Determine the [x, y] coordinate at the center of the cell enclosing the given text.  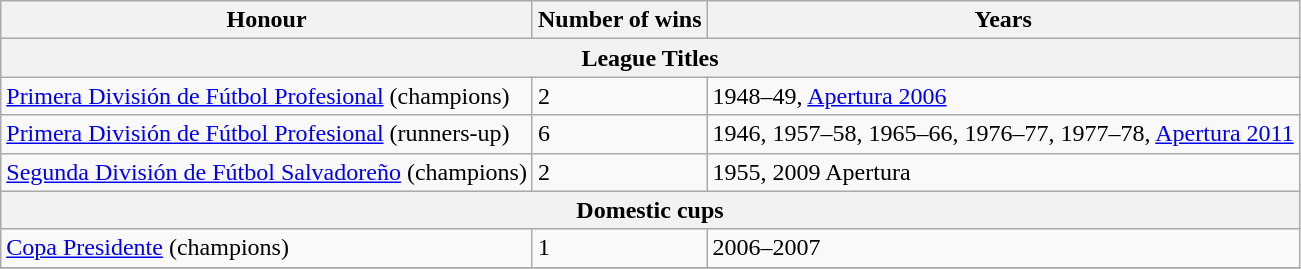
Honour [267, 20]
6 [620, 134]
Primera División de Fútbol Profesional (runners-up) [267, 134]
League Titles [650, 58]
1955, 2009 Apertura [1003, 172]
Segunda División de Fútbol Salvadoreño (champions) [267, 172]
Years [1003, 20]
Copa Presidente (champions) [267, 248]
Primera División de Fútbol Profesional (champions) [267, 96]
1948–49, Apertura 2006 [1003, 96]
2006–2007 [1003, 248]
Number of wins [620, 20]
Domestic cups [650, 210]
1 [620, 248]
1946, 1957–58, 1965–66, 1976–77, 1977–78, Apertura 2011 [1003, 134]
